For the text-containing cell, return its midpoint in (x, y) coordinate format. 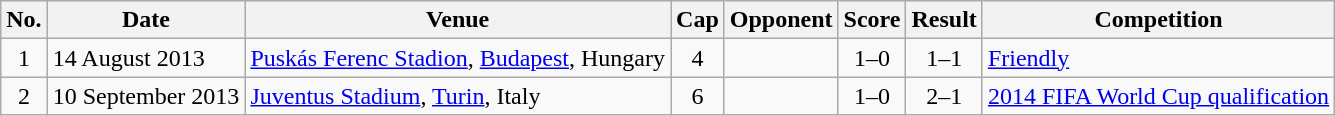
2–1 (944, 96)
1–1 (944, 58)
Juventus Stadium, Turin, Italy (458, 96)
No. (24, 20)
2014 FIFA World Cup qualification (1158, 96)
Venue (458, 20)
Puskás Ferenc Stadion, Budapest, Hungary (458, 58)
Cap (698, 20)
Opponent (781, 20)
14 August 2013 (146, 58)
6 (698, 96)
Score (872, 20)
1 (24, 58)
10 September 2013 (146, 96)
Date (146, 20)
4 (698, 58)
2 (24, 96)
Competition (1158, 20)
Result (944, 20)
Friendly (1158, 58)
